Locate the cell with the specified text and output its [x, y] center coordinate. 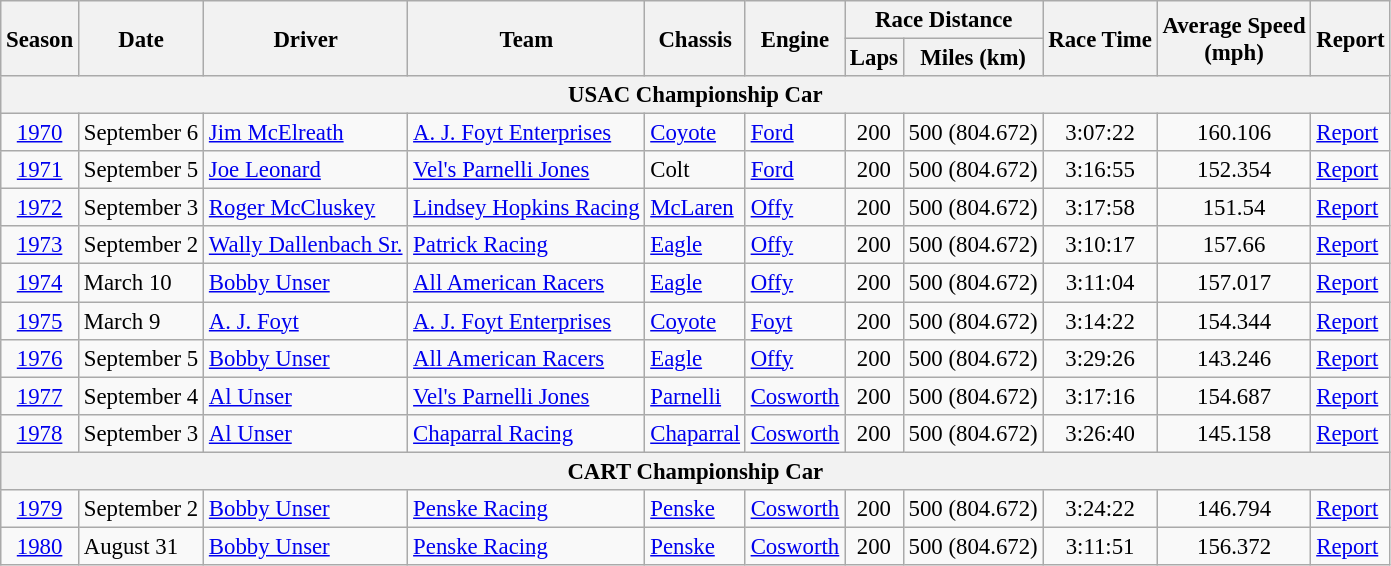
1977 [40, 396]
Colt [695, 170]
August 31 [140, 546]
3:11:04 [1100, 283]
Laps [874, 58]
3:14:22 [1100, 321]
3:07:22 [1100, 133]
Jim McElreath [306, 133]
3:16:55 [1100, 170]
3:17:58 [1100, 208]
Driver [306, 38]
McLaren [695, 208]
Chaparral Racing [526, 433]
1970 [40, 133]
Race Time [1100, 38]
3:24:22 [1100, 509]
3:26:40 [1100, 433]
March 10 [140, 283]
Parnelli [695, 396]
152.354 [1234, 170]
154.344 [1234, 321]
Chaparral [695, 433]
A. J. Foyt [306, 321]
Joe Leonard [306, 170]
CART Championship Car [696, 471]
143.246 [1234, 358]
Lindsey Hopkins Racing [526, 208]
3:17:16 [1100, 396]
September 4 [140, 396]
Miles (km) [973, 58]
1980 [40, 546]
Chassis [695, 38]
154.687 [1234, 396]
Team [526, 38]
Average Speed(mph) [1234, 38]
1975 [40, 321]
1971 [40, 170]
1976 [40, 358]
1972 [40, 208]
Roger McCluskey [306, 208]
1979 [40, 509]
September 6 [140, 133]
Foyt [794, 321]
3:29:26 [1100, 358]
Date [140, 38]
1978 [40, 433]
160.106 [1234, 133]
156.372 [1234, 546]
1973 [40, 245]
3:10:17 [1100, 245]
157.66 [1234, 245]
Patrick Racing [526, 245]
1974 [40, 283]
3:11:51 [1100, 546]
146.794 [1234, 509]
Season [40, 38]
Engine [794, 38]
151.54 [1234, 208]
Race Distance [944, 20]
USAC Championship Car [696, 95]
Wally Dallenbach Sr. [306, 245]
157.017 [1234, 283]
March 9 [140, 321]
145.158 [1234, 433]
